Return (X, Y) of the center of cell containing provided text 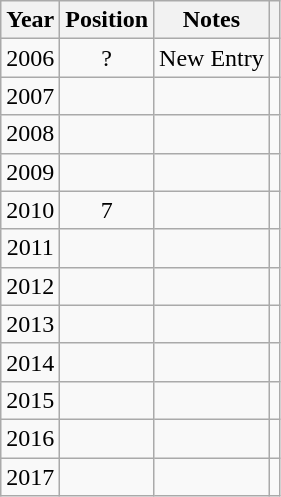
2014 (30, 362)
2015 (30, 400)
? (107, 58)
7 (107, 210)
2011 (30, 248)
2016 (30, 438)
2017 (30, 477)
2010 (30, 210)
2008 (30, 134)
Position (107, 20)
2013 (30, 324)
Notes (212, 20)
New Entry (212, 58)
2007 (30, 96)
2009 (30, 172)
2006 (30, 58)
2012 (30, 286)
Year (30, 20)
